Determine the (X, Y) coordinate at the center of the cell enclosing the given text.  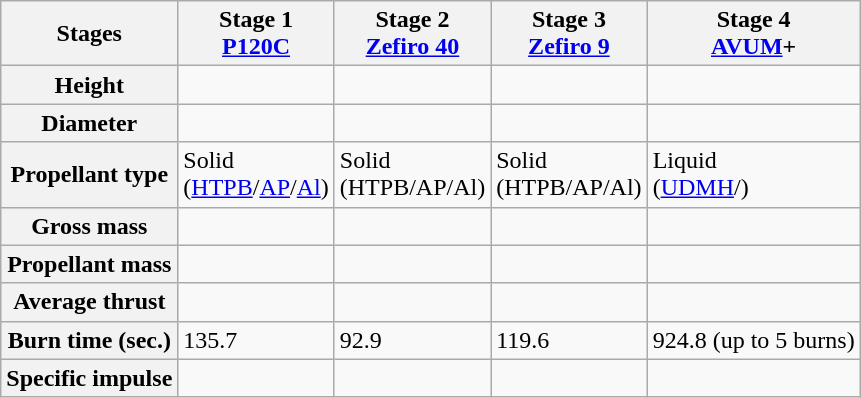
Stage 4AVUM+ (754, 34)
Stage 2Zefiro 40 (412, 34)
Propellant type (90, 174)
92.9 (412, 340)
Diameter (90, 123)
119.6 (569, 340)
Gross mass (90, 226)
Stage 3Zefiro 9 (569, 34)
Height (90, 85)
Average thrust (90, 302)
Burn time (sec.) (90, 340)
Propellant mass (90, 264)
Stage 1P120C (256, 34)
924.8 (up to 5 burns) (754, 340)
Stages (90, 34)
Liquid(UDMH/) (754, 174)
135.7 (256, 340)
Specific impulse (90, 378)
